Provide the (X, Y) coordinate of the cell's center where the given text is located.  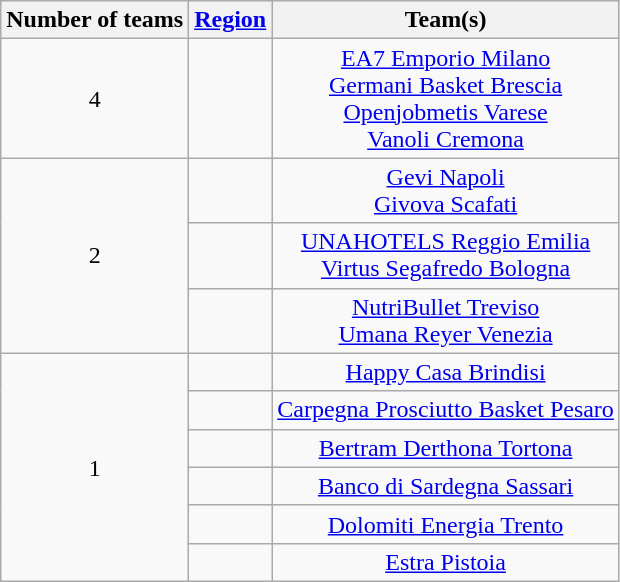
1 (95, 467)
Happy Casa Brindisi (446, 372)
Estra Pistoia (446, 562)
Banco di Sardegna Sassari (446, 486)
EA7 Emporio MilanoGermani Basket BresciaOpenjobmetis VareseVanoli Cremona (446, 98)
Gevi NapoliGivova Scafati (446, 190)
Team(s) (446, 20)
Bertram Derthona Tortona (446, 448)
2 (95, 256)
UNAHOTELS Reggio EmiliaVirtus Segafredo Bologna (446, 256)
Dolomiti Energia Trento (446, 524)
NutriBullet TrevisoUmana Reyer Venezia (446, 320)
4 (95, 98)
Carpegna Prosciutto Basket Pesaro (446, 410)
Number of teams (95, 20)
Region (230, 20)
